Provide the (x, y) coordinate of the cell's center where the given text is located.  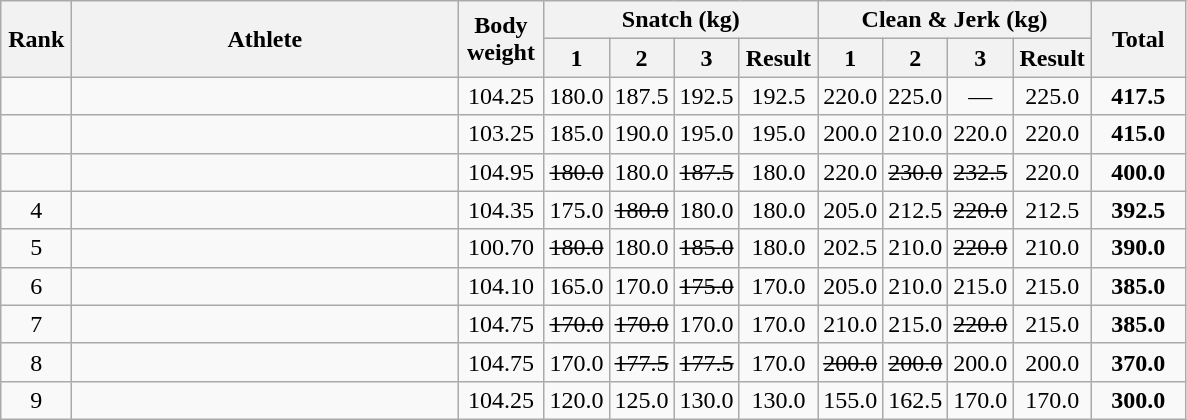
202.5 (850, 248)
Rank (36, 39)
Total (1138, 39)
5 (36, 248)
4 (36, 210)
Snatch (kg) (681, 20)
103.25 (501, 134)
6 (36, 286)
300.0 (1138, 400)
9 (36, 400)
120.0 (576, 400)
230.0 (916, 172)
400.0 (1138, 172)
— (980, 96)
370.0 (1138, 362)
232.5 (980, 172)
104.95 (501, 172)
104.35 (501, 210)
Clean & Jerk (kg) (955, 20)
162.5 (916, 400)
8 (36, 362)
Body weight (501, 39)
190.0 (642, 134)
390.0 (1138, 248)
155.0 (850, 400)
Athlete (265, 39)
104.10 (501, 286)
125.0 (642, 400)
7 (36, 324)
165.0 (576, 286)
392.5 (1138, 210)
415.0 (1138, 134)
100.70 (501, 248)
417.5 (1138, 96)
